Scan for the cell matching the given text and deliver its [X, Y] coordinate at center. 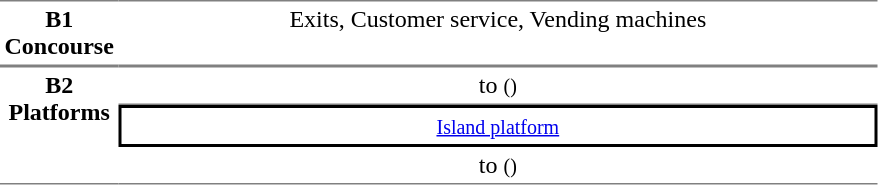
B2Platforms [59, 125]
Exits, Customer service, Vending machines [498, 33]
Island platform [498, 126]
B1Concourse [59, 33]
